Provide the [X, Y] coordinate of the cell's center where the given text is located.  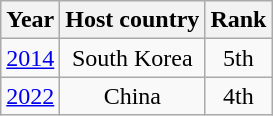
Year [30, 20]
Host country [132, 20]
South Korea [132, 58]
Rank [238, 20]
2014 [30, 58]
5th [238, 58]
4th [238, 96]
China [132, 96]
2022 [30, 96]
